Capture the cell that displays the provided text and extract its (X, Y) central coordinate. 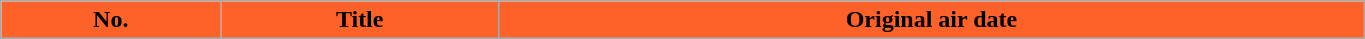
No. (111, 20)
Title (360, 20)
Original air date (932, 20)
